Return [X, Y] of the center of cell containing provided text 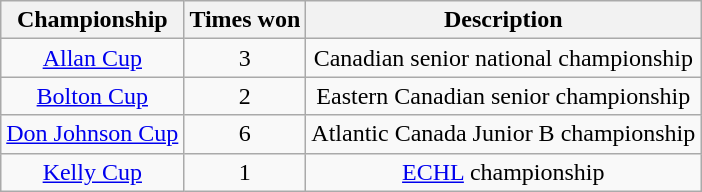
6 [245, 134]
Bolton Cup [92, 96]
Times won [245, 20]
Championship [92, 20]
1 [245, 172]
Eastern Canadian senior championship [504, 96]
Canadian senior national championship [504, 58]
2 [245, 96]
Don Johnson Cup [92, 134]
3 [245, 58]
Allan Cup [92, 58]
Kelly Cup [92, 172]
Atlantic Canada Junior B championship [504, 134]
Description [504, 20]
ECHL championship [504, 172]
